Provide the (X, Y) coordinate of the cell's center where the given text is located.  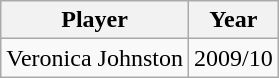
2009/10 (233, 58)
Year (233, 20)
Player (95, 20)
Veronica Johnston (95, 58)
